For the text-containing cell, return its midpoint in (x, y) coordinate format. 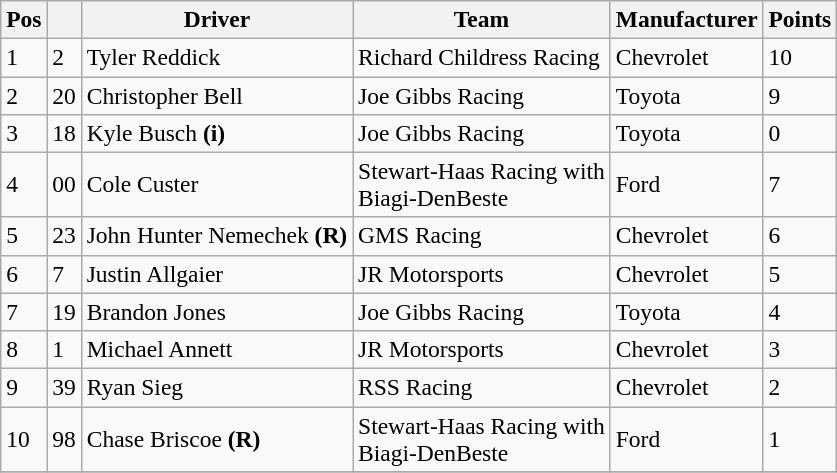
John Hunter Nemechek (R) (216, 236)
19 (64, 312)
Tyler Reddick (216, 57)
00 (64, 184)
Chase Briscoe (R) (216, 438)
8 (24, 349)
Manufacturer (686, 19)
Brandon Jones (216, 312)
Christopher Bell (216, 95)
Justin Allgaier (216, 274)
Ryan Sieg (216, 387)
Richard Childress Racing (482, 57)
Cole Custer (216, 184)
RSS Racing (482, 387)
18 (64, 133)
Driver (216, 19)
Team (482, 19)
98 (64, 438)
0 (800, 133)
39 (64, 387)
20 (64, 95)
Michael Annett (216, 349)
Pos (24, 19)
Points (800, 19)
Kyle Busch (i) (216, 133)
23 (64, 236)
GMS Racing (482, 236)
